Scan for the cell matching the given text and deliver its (x, y) coordinate at center. 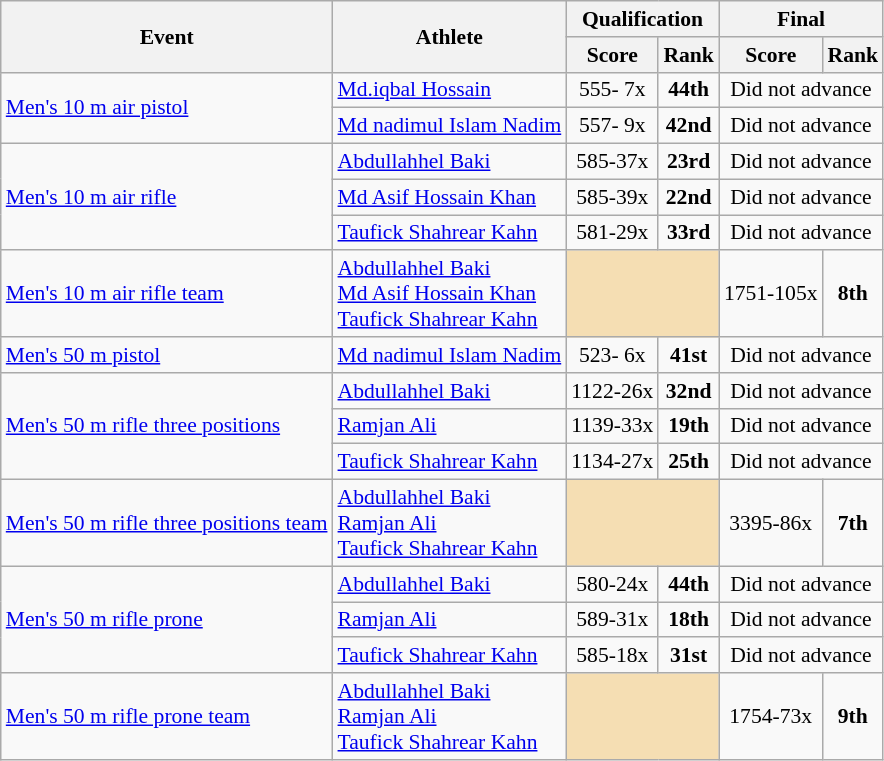
Md.iqbal Hossain (450, 90)
Men's 50 m rifle prone (167, 620)
9th (854, 716)
Men's 10 m air rifle team (167, 294)
1122-26x (612, 391)
19th (688, 426)
31st (688, 656)
1754-73x (771, 716)
580-24x (612, 584)
585-18x (612, 656)
42nd (688, 126)
Men's 50 m rifle three positions team (167, 524)
Men's 10 m air rifle (167, 198)
Men's 50 m rifle three positions (167, 426)
1751-105x (771, 294)
557- 9x (612, 126)
589-31x (612, 620)
Men's 50 m pistol (167, 355)
Abdullahhel BakiMd Asif Hossain KhanTaufick Shahrear Kahn (450, 294)
Event (167, 36)
41st (688, 355)
581-29x (612, 233)
585-39x (612, 197)
585-37x (612, 162)
32nd (688, 391)
Athlete (450, 36)
7th (854, 524)
8th (854, 294)
Men's 50 m rifle prone team (167, 716)
3395-86x (771, 524)
523- 6x (612, 355)
Men's 10 m air pistol (167, 108)
Qualification (642, 19)
33rd (688, 233)
18th (688, 620)
25th (688, 462)
1134-27x (612, 462)
555- 7x (612, 90)
22nd (688, 197)
1139-33x (612, 426)
Final (801, 19)
23rd (688, 162)
Md Asif Hossain Khan (450, 197)
